Determine the (x, y) coordinate at the center of the cell enclosing the given text.  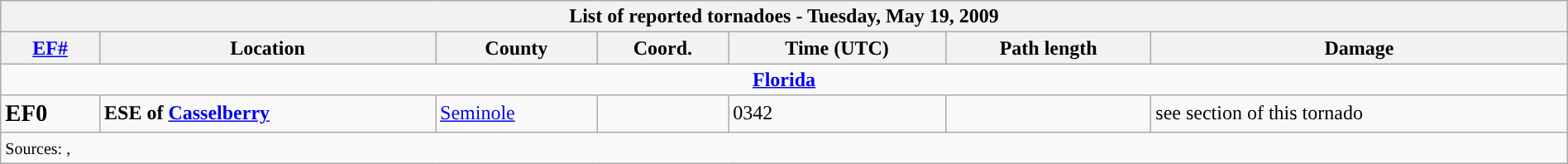
EF# (50, 48)
County (517, 48)
see section of this tornado (1360, 113)
Damage (1360, 48)
Time (UTC) (837, 48)
Sources: , (784, 147)
Florida (784, 80)
List of reported tornadoes - Tuesday, May 19, 2009 (784, 17)
0342 (837, 113)
Seminole (517, 113)
Path length (1048, 48)
Coord. (663, 48)
EF0 (50, 113)
ESE of Casselberry (267, 113)
Location (267, 48)
